Identify which cell holds the provided text, then report its [X, Y] central coordinate. 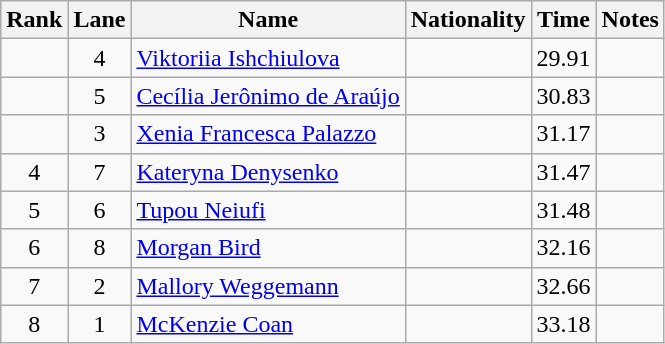
Notes [630, 20]
Morgan Bird [268, 248]
Tupou Neiufi [268, 210]
33.18 [564, 324]
Lane [100, 20]
3 [100, 134]
31.48 [564, 210]
Mallory Weggemann [268, 286]
Cecília Jerônimo de Araújo [268, 96]
Xenia Francesca Palazzo [268, 134]
32.66 [564, 286]
Viktoriia Ishchiulova [268, 58]
Rank [34, 20]
30.83 [564, 96]
1 [100, 324]
29.91 [564, 58]
Kateryna Denysenko [268, 172]
McKenzie Coan [268, 324]
31.17 [564, 134]
Nationality [468, 20]
31.47 [564, 172]
Time [564, 20]
Name [268, 20]
32.16 [564, 248]
2 [100, 286]
